Scan for the cell matching the given text and deliver its [x, y] coordinate at center. 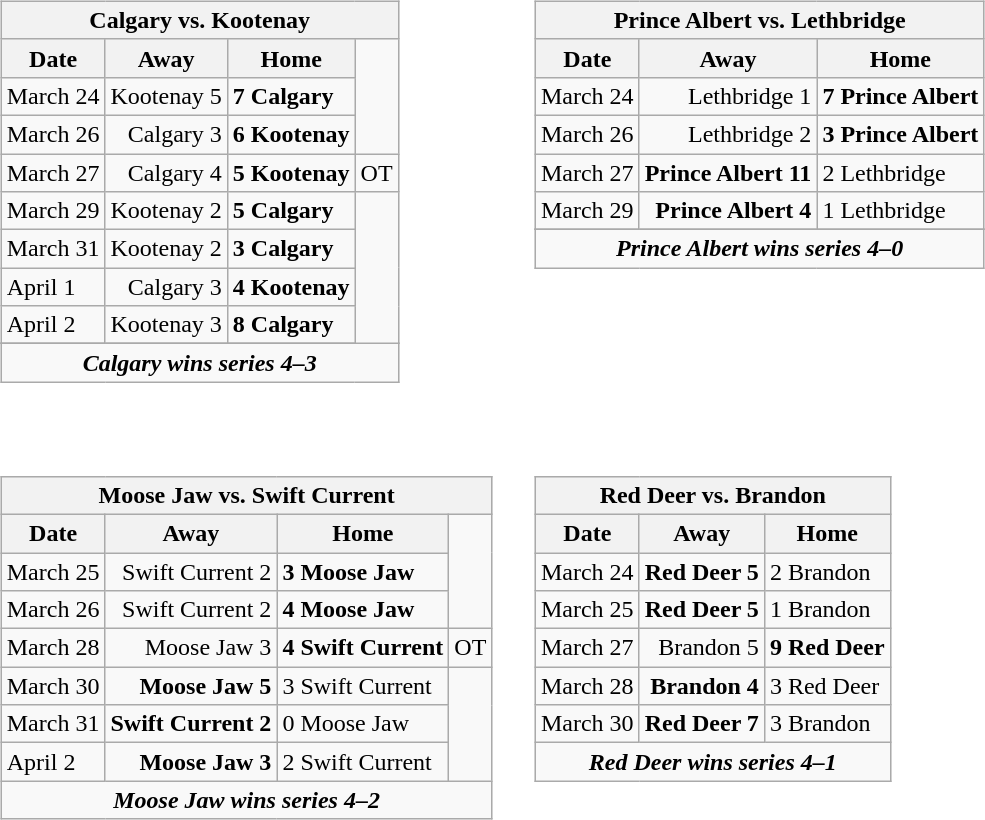
Prince Albert wins series 4–0 [759, 249]
Red Deer vs. Brandon [712, 495]
2 Brandon [827, 571]
Kootenay 3 [166, 325]
Red Deer 7 [702, 724]
Calgary vs. Kootenay [200, 20]
5 Calgary [291, 211]
Brandon 5 [702, 648]
7 Calgary [291, 96]
3 Moose Jaw [363, 571]
Moose Jaw wins series 4–2 [246, 800]
3 Brandon [827, 724]
3 Red Deer [827, 686]
4 Swift Current [363, 648]
8 Calgary [291, 325]
Brandon 4 [702, 686]
Lethbridge 1 [728, 96]
Moose Jaw vs. Swift Current [246, 495]
2 Lethbridge [900, 173]
Prince Albert vs. Lethbridge [759, 20]
7 Prince Albert [900, 96]
0 Moose Jaw [363, 724]
Prince Albert 11 [728, 173]
Kootenay 5 [166, 96]
Calgary 4 [166, 173]
Calgary wins series 4–3 [200, 363]
4 Moose Jaw [363, 610]
Moose Jaw 5 [191, 686]
Red Deer wins series 4–1 [712, 762]
Lethbridge 2 [728, 134]
3 Calgary [291, 249]
4 Kootenay [291, 287]
3 Prince Albert [900, 134]
1 Lethbridge [900, 211]
3 Swift Current [363, 686]
6 Kootenay [291, 134]
Prince Albert 4 [728, 211]
2 Swift Current [363, 762]
April 1 [53, 287]
5 Kootenay [291, 173]
9 Red Deer [827, 648]
1 Brandon [827, 610]
